Determine the (X, Y) coordinate at the center of the cell enclosing the given text.  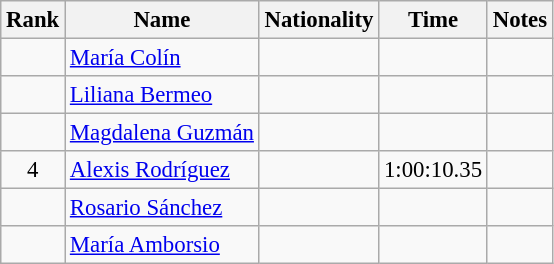
Nationality (318, 20)
Rosario Sánchez (162, 208)
Name (162, 20)
Liliana Bermeo (162, 95)
Time (434, 20)
María Colín (162, 58)
1:00:10.35 (434, 170)
María Amborsio (162, 245)
Magdalena Guzmán (162, 133)
Alexis Rodríguez (162, 170)
4 (33, 170)
Notes (520, 20)
Rank (33, 20)
